Extract the (x, y) coordinate from the center of the cell holding the provided text.  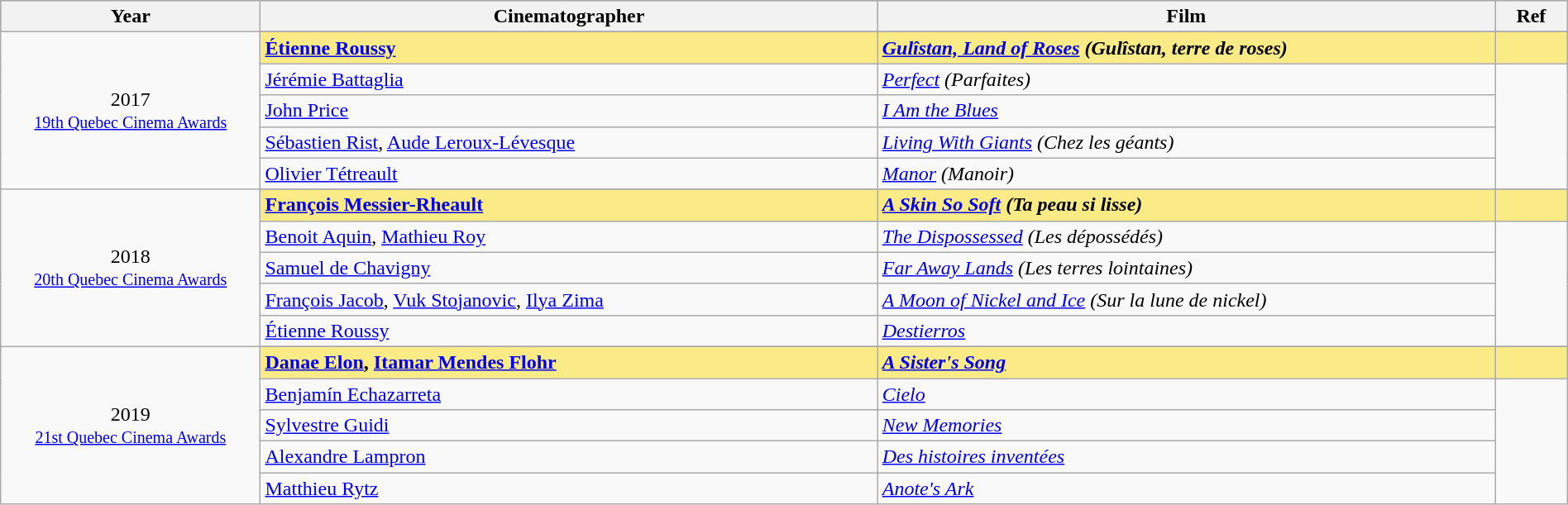
Cielo (1186, 394)
2017 19th Quebec Cinema Awards (131, 111)
Living With Giants (Chez les géants) (1186, 142)
Sylvestre Guidi (569, 426)
Des histoires inventées (1186, 457)
Gulîstan, Land of Roses (Gulîstan, terre de roses) (1186, 48)
Cinematographer (569, 17)
Manor (Manoir) (1186, 174)
A Skin So Soft (Ta peau si lisse) (1186, 205)
Sébastien Rist, Aude Leroux-Lévesque (569, 142)
Samuel de Chavigny (569, 268)
Perfect (Parfaites) (1186, 79)
Destierros (1186, 331)
François Messier-Rheault (569, 205)
Year (131, 17)
A Moon of Nickel and Ice (Sur la lune de nickel) (1186, 299)
I Am the Blues (1186, 111)
Anote's Ark (1186, 488)
François Jacob, Vuk Stojanovic, Ilya Zima (569, 299)
2018 20th Quebec Cinema Awards (131, 268)
Far Away Lands (Les terres lointaines) (1186, 268)
Matthieu Rytz (569, 488)
New Memories (1186, 426)
John Price (569, 111)
Alexandre Lampron (569, 457)
Jérémie Battaglia (569, 79)
Olivier Tétreault (569, 174)
A Sister's Song (1186, 362)
Benjamín Echazarreta (569, 394)
Benoit Aquin, Mathieu Roy (569, 236)
2019 21st Quebec Cinema Awards (131, 425)
Film (1186, 17)
The Dispossessed (Les dépossédés) (1186, 236)
Ref (1532, 17)
Danae Elon, Itamar Mendes Flohr (569, 362)
